Output the (X, Y) coordinate of the center of the cell containing the given text.  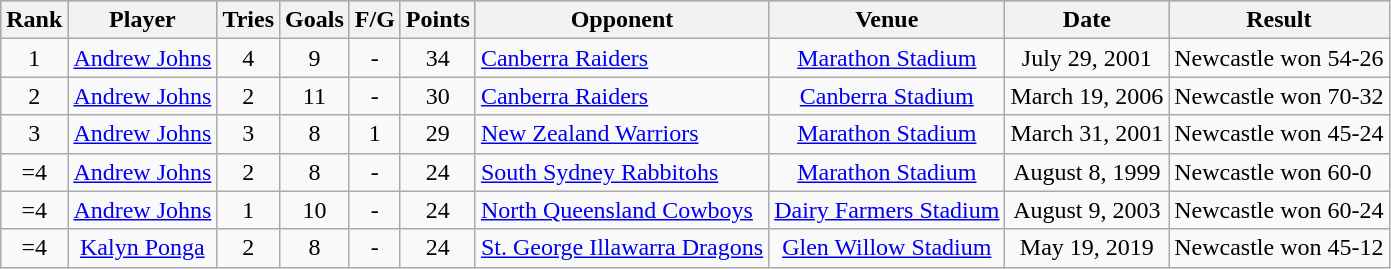
Newcastle won 60-0 (1279, 172)
St. George Illawarra Dragons (622, 248)
9 (315, 58)
Dairy Farmers Stadium (887, 210)
Rank (34, 20)
Canberra Stadium (887, 96)
South Sydney Rabbitohs (622, 172)
Newcastle won 45-12 (1279, 248)
Venue (887, 20)
Tries (248, 20)
May 19, 2019 (1087, 248)
Player (142, 20)
Newcastle won 70-32 (1279, 96)
Newcastle won 54-26 (1279, 58)
34 (438, 58)
Newcastle won 45-24 (1279, 134)
29 (438, 134)
11 (315, 96)
4 (248, 58)
Goals (315, 20)
Result (1279, 20)
F/G (374, 20)
August 8, 1999 (1087, 172)
Glen Willow Stadium (887, 248)
New Zealand Warriors (622, 134)
North Queensland Cowboys (622, 210)
August 9, 2003 (1087, 210)
March 19, 2006 (1087, 96)
July 29, 2001 (1087, 58)
Points (438, 20)
Kalyn Ponga (142, 248)
Newcastle won 60-24 (1279, 210)
Date (1087, 20)
March 31, 2001 (1087, 134)
30 (438, 96)
10 (315, 210)
Opponent (622, 20)
